Provide the [X, Y] coordinate of the cell's center where the given text is located.  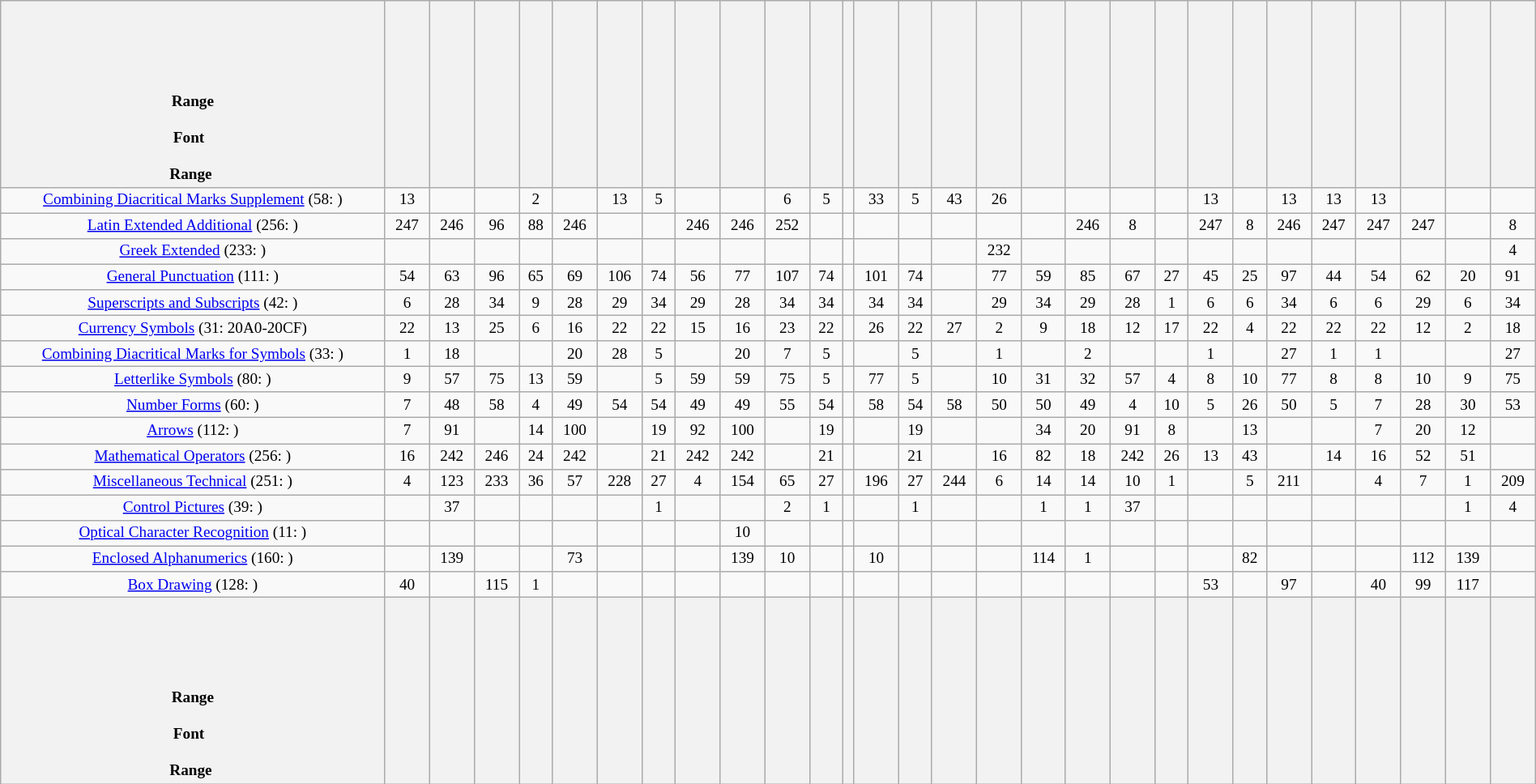
Mathematical Operators (256: ) [193, 456]
73 [575, 559]
69 [575, 277]
233 [496, 482]
196 [877, 482]
67 [1133, 277]
44 [1333, 277]
Latin Extended Additional (256: ) [193, 226]
88 [536, 226]
15 [698, 328]
Box Drawing (128: ) [193, 585]
Currency Symbols (31: 20A0-20CF) [193, 328]
63 [452, 277]
Control Pictures (39: ) [193, 508]
Number Forms (60: ) [193, 405]
Arrows (112: ) [193, 431]
23 [787, 328]
31 [1043, 379]
101 [877, 277]
107 [787, 277]
General Punctuation (111: ) [193, 277]
Miscellaneous Technical (251: ) [193, 482]
32 [1087, 379]
17 [1171, 328]
Letterlike Symbols (80: ) [193, 379]
154 [742, 482]
85 [1087, 277]
51 [1468, 456]
115 [496, 585]
30 [1468, 405]
Greek Extended (233: ) [193, 251]
99 [1423, 585]
Enclosed Alphanumerics (160: ) [193, 559]
252 [787, 226]
112 [1423, 559]
48 [452, 405]
33 [877, 200]
232 [1000, 251]
114 [1043, 559]
36 [536, 482]
56 [698, 277]
45 [1210, 277]
Combining Diacritical Marks Supplement (58: ) [193, 200]
62 [1423, 277]
Optical Character Recognition (11: ) [193, 533]
211 [1288, 482]
106 [619, 277]
123 [452, 482]
24 [536, 456]
117 [1468, 585]
92 [698, 431]
52 [1423, 456]
209 [1513, 482]
Combining Diacritical Marks for Symbols (33: ) [193, 354]
55 [787, 405]
244 [954, 482]
228 [619, 482]
Superscripts and Subscripts (42: ) [193, 303]
